Return the [x, y] coordinate for the center point of the cell that contains the specified text.  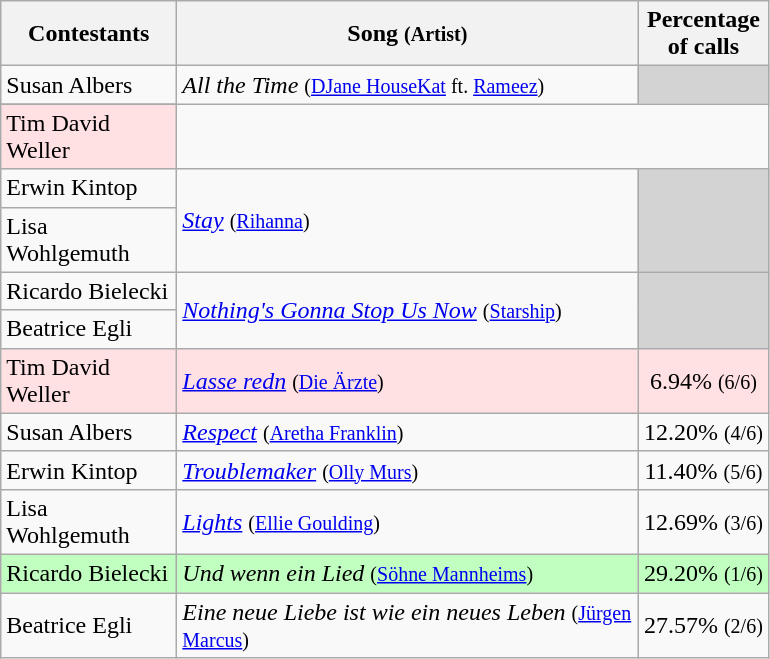
Contestants [89, 34]
Nothing's Gonna Stop Us Now (Starship) [408, 310]
Lasse redn (Die Ärzte) [408, 380]
Und wenn ein Lied (Söhne Mannheims) [408, 573]
Lights (Ellie Goulding) [408, 522]
Stay (Rihanna) [408, 220]
Song (Artist) [408, 34]
Percentage of calls [704, 34]
12.20% (4/6) [704, 432]
Eine neue Liebe ist wie ein neues Leben (Jürgen Marcus) [408, 624]
Respect (Aretha Franklin) [408, 432]
29.20% (1/6) [704, 573]
All the Time (DJane HouseKat ft. Rameez) [408, 85]
11.40% (5/6) [704, 470]
Troublemaker (Olly Murs) [408, 470]
27.57% (2/6) [704, 624]
6.94% (6/6) [704, 380]
12.69% (3/6) [704, 522]
